Locate the cell with the specified text and output its (X, Y) center coordinate. 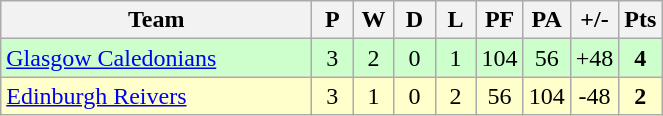
P (332, 20)
L (456, 20)
Team (156, 20)
PA (546, 20)
W (374, 20)
+/- (594, 20)
+48 (594, 58)
Edinburgh Reivers (156, 96)
4 (640, 58)
D (414, 20)
Glasgow Caledonians (156, 58)
Pts (640, 20)
-48 (594, 96)
PF (500, 20)
